From the cell containing the given text, extract its center point as [x, y] coordinate. 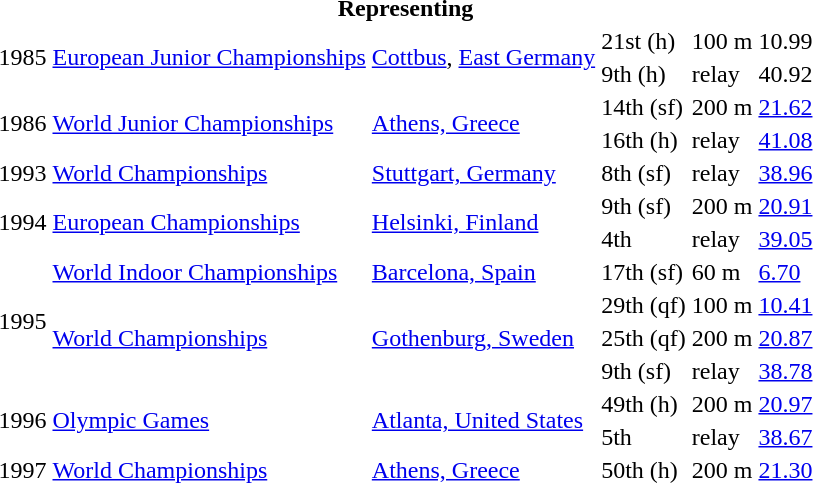
Stuttgart, Germany [483, 173]
16th (h) [644, 140]
49th (h) [644, 404]
Cottbus, East Germany [483, 58]
17th (sf) [644, 272]
World Junior Championships [209, 124]
4th [644, 239]
Barcelona, Spain [483, 272]
Athens, Greece [483, 124]
60 m [722, 272]
9th (h) [644, 74]
5th [644, 437]
Helsinki, Finland [483, 222]
European Junior Championships [209, 58]
29th (qf) [644, 305]
World Indoor Championships [209, 272]
8th (sf) [644, 173]
Gothenburg, Sweden [483, 338]
Olympic Games [209, 420]
Atlanta, United States [483, 420]
25th (qf) [644, 338]
14th (sf) [644, 107]
European Championships [209, 222]
21st (h) [644, 41]
